From the cell containing the given text, extract its center point as [x, y] coordinate. 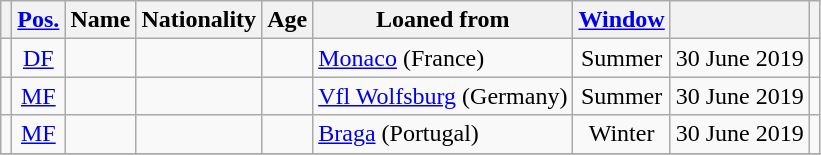
Pos. [38, 20]
Nationality [199, 20]
Loaned from [443, 20]
Name [100, 20]
Winter [622, 134]
Vfl Wolfsburg (Germany) [443, 96]
Age [288, 20]
DF [38, 58]
Braga (Portugal) [443, 134]
Window [622, 20]
Monaco (France) [443, 58]
